Locate the cell with the specified text and output its (X, Y) center coordinate. 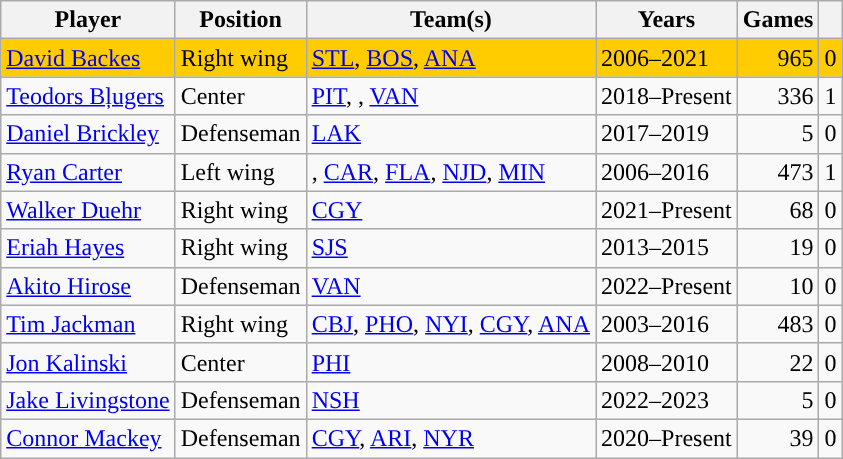
2008–2010 (667, 362)
CGY, ARI, NYR (450, 438)
Eriah Hayes (88, 248)
SJS (450, 248)
68 (778, 210)
Team(s) (450, 20)
22 (778, 362)
10 (778, 286)
PIT, , VAN (450, 96)
2006–2021 (667, 58)
Ryan Carter (88, 172)
2013–2015 (667, 248)
Daniel Brickley (88, 134)
473 (778, 172)
2006–2016 (667, 172)
STL, BOS, ANA (450, 58)
Years (667, 20)
2018–Present (667, 96)
CBJ, PHO, NYI, CGY, ANA (450, 324)
483 (778, 324)
2021–Present (667, 210)
Akito Hirose (88, 286)
LAK (450, 134)
, CAR, FLA, NJD, MIN (450, 172)
39 (778, 438)
Position (240, 20)
2020–Present (667, 438)
CGY (450, 210)
Player (88, 20)
2003–2016 (667, 324)
2022–2023 (667, 400)
336 (778, 96)
2017–2019 (667, 134)
Jon Kalinski (88, 362)
Games (778, 20)
Teodors Bļugers (88, 96)
David Backes (88, 58)
Walker Duehr (88, 210)
Jake Livingstone (88, 400)
965 (778, 58)
VAN (450, 286)
2022–Present (667, 286)
Left wing (240, 172)
Tim Jackman (88, 324)
NSH (450, 400)
19 (778, 248)
PHI (450, 362)
Connor Mackey (88, 438)
